Determine the (x, y) coordinate at the center of the cell enclosing the given text.  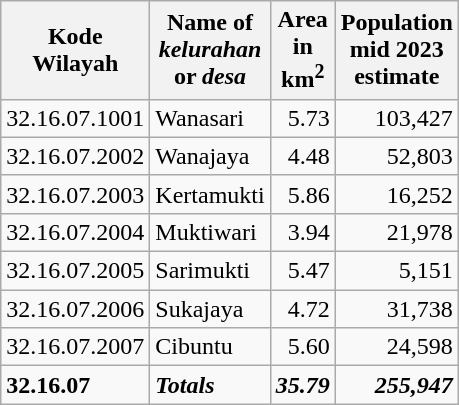
Muktiwari (210, 232)
5,151 (396, 271)
5.60 (302, 347)
103,427 (396, 118)
32.16.07.1001 (76, 118)
5.86 (302, 194)
Totals (210, 385)
32.16.07.2004 (76, 232)
Kertamukti (210, 194)
32.16.07.2002 (76, 156)
3.94 (302, 232)
24,598 (396, 347)
35.79 (302, 385)
Cibuntu (210, 347)
Populationmid 2023estimate (396, 50)
32.16.07.2006 (76, 309)
21,978 (396, 232)
32.16.07 (76, 385)
32.16.07.2003 (76, 194)
Kode Wilayah (76, 50)
Sarimukti (210, 271)
Area in km2 (302, 50)
Wanajaya (210, 156)
5.47 (302, 271)
52,803 (396, 156)
16,252 (396, 194)
32.16.07.2005 (76, 271)
32.16.07.2007 (76, 347)
4.48 (302, 156)
255,947 (396, 385)
Sukajaya (210, 309)
4.72 (302, 309)
Wanasari (210, 118)
31,738 (396, 309)
5.73 (302, 118)
Name of kelurahan or desa (210, 50)
